Locate the cell with the specified text and output its (X, Y) center coordinate. 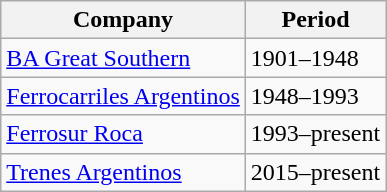
BA Great Southern (124, 58)
2015–present (315, 172)
1901–1948 (315, 58)
Trenes Argentinos (124, 172)
Period (315, 20)
1948–1993 (315, 96)
Ferrosur Roca (124, 134)
Company (124, 20)
Ferrocarriles Argentinos (124, 96)
1993–present (315, 134)
